Detect which cell encompasses the target text, then output its [x, y] center coordinate. 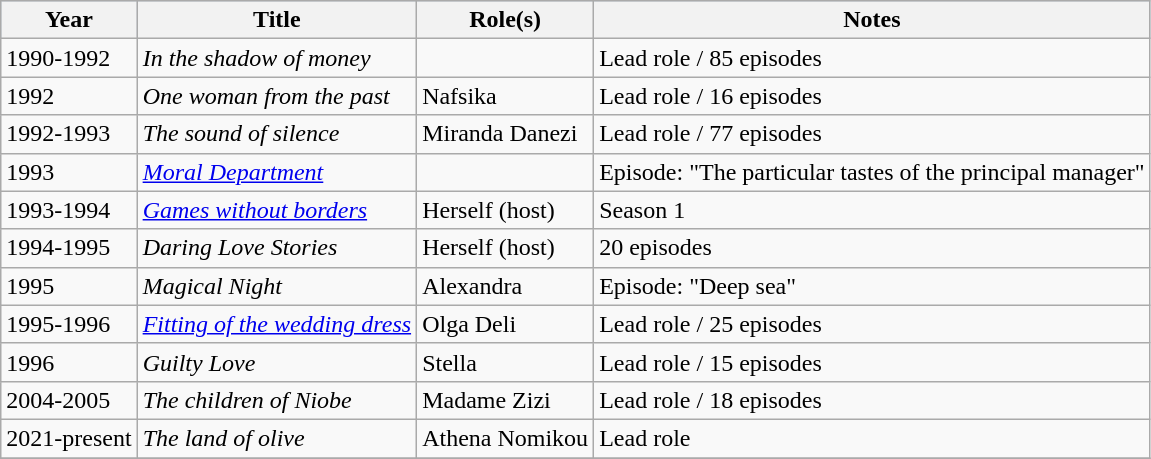
1994-1995 [69, 248]
Lead role / 18 episodes [872, 400]
Lead role / 25 episodes [872, 324]
Notes [872, 20]
Athena Nomikou [506, 438]
1990-1992 [69, 58]
Guilty Love [276, 362]
1995 [69, 286]
Year [69, 20]
One woman from the past [276, 96]
Episode: "Deep sea" [872, 286]
Episode: "The particular tastes of the principal manager" [872, 172]
Lead role / 15 episodes [872, 362]
Title [276, 20]
Lead role [872, 438]
1996 [69, 362]
Daring Love Stories [276, 248]
Games without borders [276, 210]
Magical Night [276, 286]
Lead role / 77 episodes [872, 134]
The children of Niobe [276, 400]
1992-1993 [69, 134]
Lead role / 85 episodes [872, 58]
1993 [69, 172]
Season 1 [872, 210]
Miranda Danezi [506, 134]
1993-1994 [69, 210]
Role(s) [506, 20]
Fitting of the wedding dress [276, 324]
1995-1996 [69, 324]
In the shadow of money [276, 58]
Lead role / 16 episodes [872, 96]
Stella [506, 362]
The sound of silence [276, 134]
Alexandra [506, 286]
20 episodes [872, 248]
Madame Zizi [506, 400]
Nafsika [506, 96]
Moral Department [276, 172]
1992 [69, 96]
2021-present [69, 438]
The land of olive [276, 438]
Olga Deli [506, 324]
2004-2005 [69, 400]
